Search for the cell housing the specified text and yield its (x, y) center coordinate. 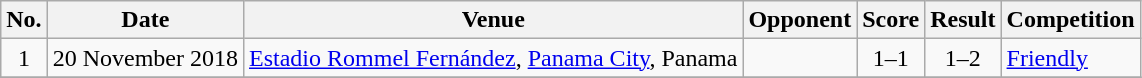
Date (145, 20)
Score (891, 20)
1–2 (963, 58)
No. (24, 20)
Venue (494, 20)
Estadio Rommel Fernández, Panama City, Panama (494, 58)
1–1 (891, 58)
Friendly (1070, 58)
1 (24, 58)
Opponent (800, 20)
Competition (1070, 20)
Result (963, 20)
20 November 2018 (145, 58)
